Return (x, y) of the center of cell containing provided text 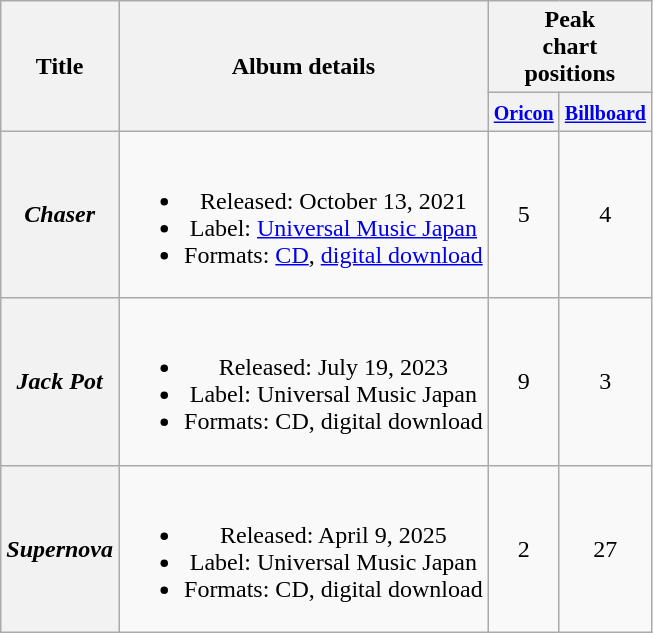
Supernova (60, 548)
Released: April 9, 2025Label: Universal Music JapanFormats: CD, digital download (303, 548)
Chaser (60, 214)
2 (524, 548)
3 (605, 382)
9 (524, 382)
27 (605, 548)
Peak chart positions (570, 47)
4 (605, 214)
5 (524, 214)
Released: October 13, 2021Label: Universal Music JapanFormats: CD, digital download (303, 214)
Album details (303, 66)
Jack Pot (60, 382)
Oricon (524, 112)
Released: July 19, 2023Label: Universal Music JapanFormats: CD, digital download (303, 382)
Billboard (605, 112)
Title (60, 66)
